Identify which cell holds the provided text, then report its (x, y) central coordinate. 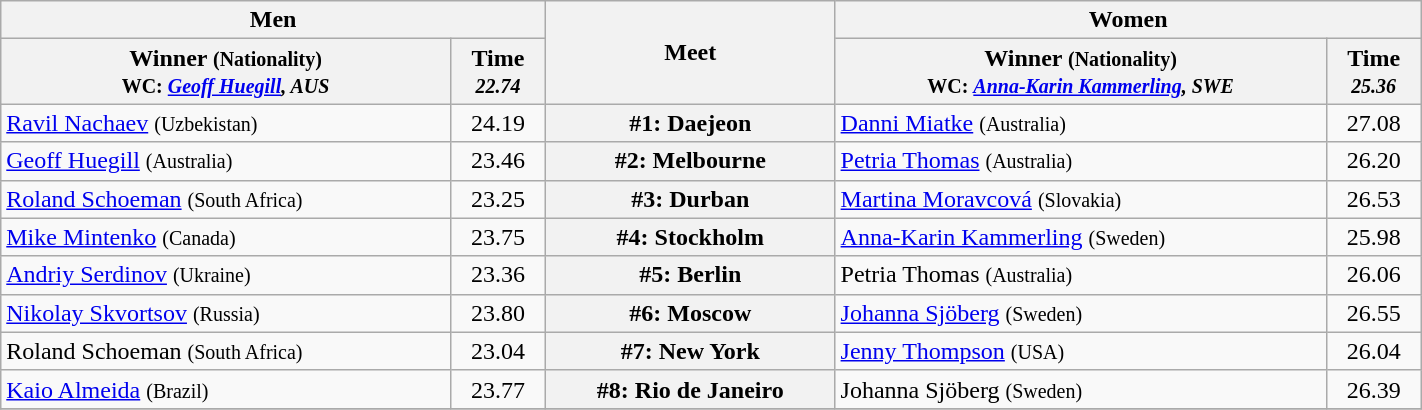
23.46 (498, 161)
Women (1128, 20)
26.55 (1374, 313)
26.53 (1374, 199)
Anna-Karin Kammerling (Sweden) (1080, 237)
23.77 (498, 389)
#7: New York (691, 351)
Winner (Nationality)WC: Anna-Karin Kammerling, SWE (1080, 72)
Mike Mintenko (Canada) (226, 237)
24.19 (498, 123)
26.20 (1374, 161)
Geoff Huegill (Australia) (226, 161)
Kaio Almeida (Brazil) (226, 389)
Winner (Nationality) WC: Geoff Huegill, AUS (226, 72)
#2: Melbourne (691, 161)
26.06 (1374, 275)
26.04 (1374, 351)
Ravil Nachaev (Uzbekistan) (226, 123)
26.39 (1374, 389)
Andriy Serdinov (Ukraine) (226, 275)
23.75 (498, 237)
Time25.36 (1374, 72)
#4: Stockholm (691, 237)
23.36 (498, 275)
Danni Miatke (Australia) (1080, 123)
#6: Moscow (691, 313)
#5: Berlin (691, 275)
27.08 (1374, 123)
23.80 (498, 313)
23.04 (498, 351)
Martina Moravcová (Slovakia) (1080, 199)
Meet (691, 52)
#8: Rio de Janeiro (691, 389)
23.25 (498, 199)
25.98 (1374, 237)
Nikolay Skvortsov (Russia) (226, 313)
Men (274, 20)
#3: Durban (691, 199)
Time 22.74 (498, 72)
#1: Daejeon (691, 123)
Jenny Thompson (USA) (1080, 351)
